Capture the cell that displays the provided text and extract its [x, y] central coordinate. 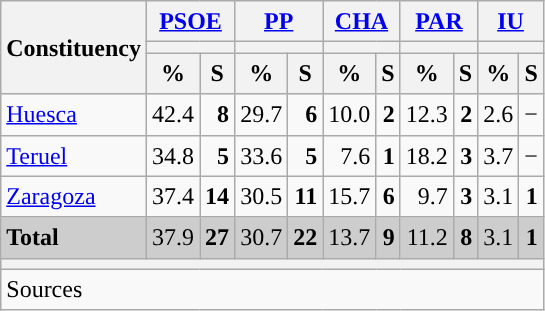
42.4 [172, 114]
PP [279, 22]
Teruel [74, 156]
PAR [438, 22]
9 [388, 238]
IU [511, 22]
CHA [362, 22]
3.7 [498, 156]
30.7 [262, 238]
9.7 [426, 196]
34.8 [172, 156]
37.4 [172, 196]
Sources [272, 290]
7.6 [350, 156]
29.7 [262, 114]
18.2 [426, 156]
13.7 [350, 238]
15.7 [350, 196]
11.2 [426, 238]
Constituency [74, 48]
Huesca [74, 114]
10.0 [350, 114]
30.5 [262, 196]
PSOE [190, 22]
Zaragoza [74, 196]
14 [218, 196]
22 [306, 238]
11 [306, 196]
27 [218, 238]
12.3 [426, 114]
33.6 [262, 156]
2.6 [498, 114]
Total [74, 238]
37.9 [172, 238]
